Return (X, Y) of the center of cell containing provided text 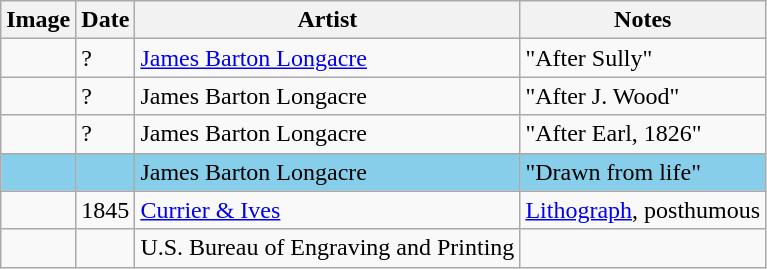
"Drawn from life" (643, 172)
"After J. Wood" (643, 96)
1845 (106, 210)
Date (106, 20)
U.S. Bureau of Engraving and Printing (328, 248)
Lithograph, posthumous (643, 210)
"After Sully" (643, 58)
Notes (643, 20)
Artist (328, 20)
Currier & Ives (328, 210)
Image (38, 20)
"After Earl, 1826" (643, 134)
